Search for the cell housing the specified text and yield its (X, Y) center coordinate. 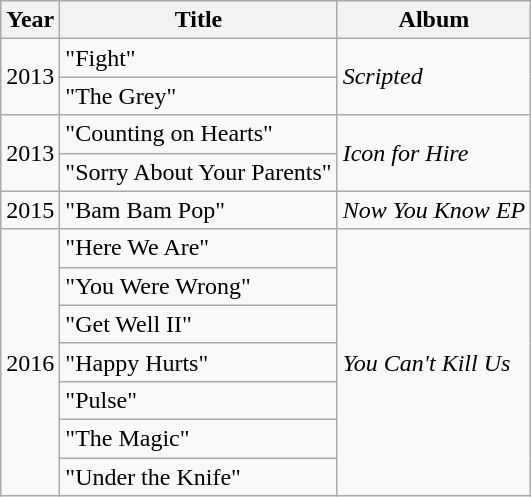
"Fight" (198, 58)
"Bam Bam Pop" (198, 210)
"The Grey" (198, 96)
"Get Well II" (198, 324)
"Pulse" (198, 400)
Scripted (434, 77)
"Sorry About Your Parents" (198, 172)
"Counting on Hearts" (198, 134)
Icon for Hire (434, 153)
2015 (30, 210)
"You Were Wrong" (198, 286)
2016 (30, 362)
"Under the Knife" (198, 477)
"Here We Are" (198, 248)
You Can't Kill Us (434, 362)
Now You Know EP (434, 210)
"Happy Hurts" (198, 362)
"The Magic" (198, 438)
Album (434, 20)
Year (30, 20)
Title (198, 20)
